Identify which cell holds the provided text, then report its [x, y] central coordinate. 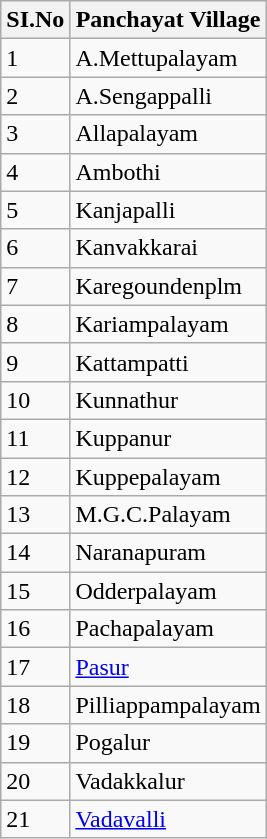
15 [36, 591]
Panchayat Village [168, 20]
Kanjapalli [168, 210]
20 [36, 781]
Kariampalayam [168, 324]
14 [36, 553]
2 [36, 96]
Kuppepalayam [168, 477]
4 [36, 172]
17 [36, 667]
16 [36, 629]
19 [36, 743]
A.Mettupalayam [168, 58]
13 [36, 515]
SI.No [36, 20]
6 [36, 248]
21 [36, 819]
Pachapalayam [168, 629]
Odderpalayam [168, 591]
11 [36, 438]
7 [36, 286]
12 [36, 477]
3 [36, 134]
Kuppanur [168, 438]
Vadavalli [168, 819]
5 [36, 210]
9 [36, 362]
Allapalayam [168, 134]
Pogalur [168, 743]
Kattampatti [168, 362]
18 [36, 705]
Ambothi [168, 172]
Vadakkalur [168, 781]
Karegoundenplm [168, 286]
A.Sengappalli [168, 96]
Pasur [168, 667]
Naranapuram [168, 553]
M.G.C.Palayam [168, 515]
Kanvakkarai [168, 248]
Kunnathur [168, 400]
8 [36, 324]
1 [36, 58]
10 [36, 400]
Pilliappampalayam [168, 705]
